Locate the cell with the specified text and output its [x, y] center coordinate. 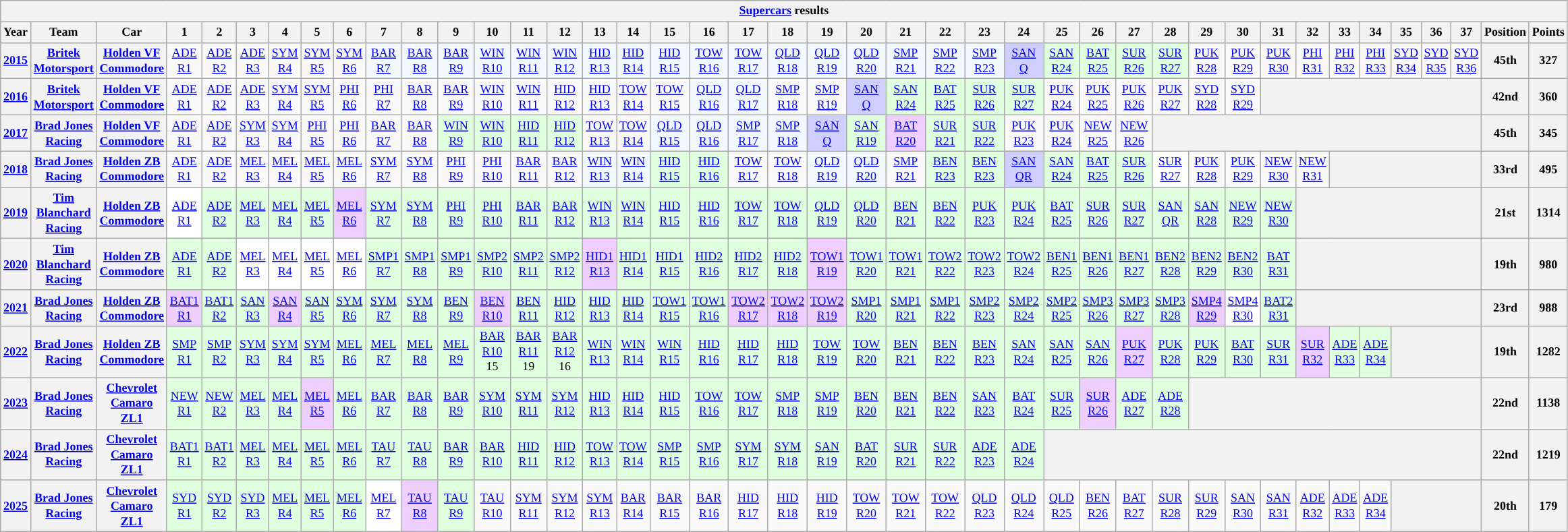
WINR12 [565, 61]
QLDR17 [748, 97]
TOW1R21 [905, 264]
SYMR13 [600, 506]
PUKR26 [1134, 97]
SURR29 [1206, 506]
TOWR21 [905, 506]
SYDR34 [1406, 61]
SMP4R30 [1243, 308]
TOWR19 [827, 352]
NEWR25 [1098, 133]
SURR32 [1313, 352]
SURR25 [1062, 403]
BENR11 [528, 308]
WINR15 [669, 352]
BARR1015 [493, 352]
22 [945, 32]
TOW2R18 [787, 308]
3 [253, 32]
TOWR22 [945, 506]
SMP2R12 [565, 264]
TAUR10 [493, 506]
TAUR9 [456, 506]
HID2R16 [709, 264]
Team [63, 32]
BEN1R26 [1098, 264]
SANR25 [1062, 352]
1138 [1548, 403]
37 [1467, 32]
SANR30 [1243, 506]
HID1R14 [634, 264]
SYMR10 [493, 403]
BATR24 [1024, 403]
TOWR15 [669, 97]
SMPR15 [669, 454]
SURR31 [1279, 352]
NEWR31 [1313, 169]
Points [1548, 32]
SMP2R10 [493, 264]
2024 [16, 454]
21 [905, 32]
20th [1506, 506]
SANR28 [1206, 213]
12 [565, 32]
TOW1R20 [866, 264]
PHIR7 [384, 97]
36 [1436, 32]
33 [1345, 32]
35 [1406, 32]
PHIR32 [1345, 61]
30 [1243, 32]
2015 [16, 61]
25 [1062, 32]
SMPR16 [709, 454]
7 [384, 32]
33rd [1506, 169]
SANR31 [1279, 506]
SMPR1 [184, 352]
1219 [1548, 454]
QLDR18 [787, 61]
5 [317, 32]
BARR14 [634, 506]
2022 [16, 352]
TOW1R15 [669, 308]
1 [184, 32]
TOW1R19 [827, 264]
SYMR18 [787, 454]
10 [493, 32]
MELR8 [420, 352]
QLDR23 [984, 506]
NEWR1 [184, 403]
360 [1548, 97]
Supercars results [784, 11]
42nd [1506, 97]
19 [827, 32]
29 [1206, 32]
SMP2R11 [528, 264]
SMP4R29 [1206, 308]
SMP1R22 [945, 308]
QLDR15 [669, 133]
HIDR19 [827, 506]
TOW2R19 [827, 308]
SMP2R23 [984, 308]
SMPR22 [945, 61]
ADER24 [1024, 454]
BATR27 [1134, 506]
SANR4 [285, 308]
HID2R18 [787, 264]
8 [420, 32]
SMP1R8 [420, 264]
HID2R17 [748, 264]
1314 [1548, 213]
PUKR30 [1279, 61]
SMP3R27 [1134, 308]
ADER23 [984, 454]
34 [1376, 32]
980 [1548, 264]
BARR1119 [528, 352]
SMP1R7 [384, 264]
SYDR2 [219, 506]
2020 [16, 264]
TOW2R24 [1024, 264]
ADER27 [1134, 403]
327 [1548, 61]
PUKR25 [1098, 97]
28 [1171, 32]
BEN2R29 [1206, 264]
PHIR31 [1313, 61]
2016 [16, 97]
6 [349, 32]
ADER32 [1313, 506]
PHIR33 [1376, 61]
2025 [16, 506]
BARR10 [493, 454]
SYDR28 [1206, 97]
SYDR3 [253, 506]
PHIR5 [317, 133]
TOW1R16 [709, 308]
TOW2R22 [945, 264]
11 [528, 32]
SMPR2 [219, 352]
13 [600, 32]
WINR9 [456, 133]
32 [1313, 32]
BENR20 [866, 403]
SMPR23 [984, 61]
SYDR35 [1436, 61]
ADER28 [1171, 403]
24 [1024, 32]
SMP2R24 [1024, 308]
15 [669, 32]
SYDR36 [1467, 61]
SYDR29 [1243, 97]
SMP1R20 [866, 308]
BEN1R27 [1134, 264]
BEN2R28 [1171, 264]
SMP1R9 [456, 264]
23rd [1506, 308]
TOW2R23 [984, 264]
2023 [16, 403]
QLDR25 [1062, 506]
BEN2R30 [1243, 264]
1282 [1548, 352]
2021 [16, 308]
SMPR17 [748, 133]
SANR26 [1098, 352]
SANR3 [253, 308]
QLDR24 [1024, 506]
BATR30 [1243, 352]
HID1R15 [669, 264]
31 [1279, 32]
TAUR7 [384, 454]
BAT2R31 [1279, 308]
179 [1548, 506]
2017 [16, 133]
27 [1134, 32]
21st [1506, 213]
BARR16 [709, 506]
BARR15 [669, 506]
BATR31 [1279, 264]
SMP2R25 [1062, 308]
23 [984, 32]
Year [16, 32]
TOW2R17 [748, 308]
NEWR26 [1134, 133]
NEWR29 [1243, 213]
BENR10 [493, 308]
345 [1548, 133]
988 [1548, 308]
SMP3R28 [1171, 308]
26 [1098, 32]
BENR26 [1098, 506]
SANR23 [984, 403]
17 [748, 32]
9 [456, 32]
SYMR17 [748, 454]
SURR28 [1171, 506]
BARR1216 [565, 352]
18 [787, 32]
4 [285, 32]
2018 [16, 169]
Car [132, 32]
BENR9 [456, 308]
2 [219, 32]
SYDR1 [184, 506]
HID1R13 [600, 264]
NEWR2 [219, 403]
20 [866, 32]
BEN1R25 [1062, 264]
SMP3R26 [1098, 308]
SMP1R21 [905, 308]
MELR9 [456, 352]
495 [1548, 169]
Position [1506, 32]
2019 [16, 213]
SANR5 [317, 308]
16 [709, 32]
14 [634, 32]
